Return [X, Y] of the center of cell containing provided text 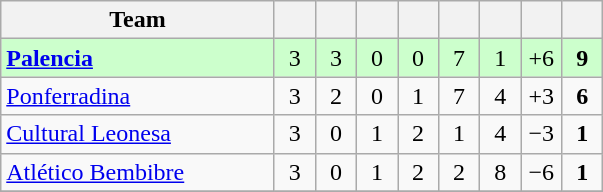
Team [138, 20]
Ponferradina [138, 96]
−3 [542, 134]
+6 [542, 58]
+3 [542, 96]
Cultural Leonesa [138, 134]
6 [582, 96]
Atlético Bembibre [138, 172]
−6 [542, 172]
Palencia [138, 58]
9 [582, 58]
8 [500, 172]
